Provide the [X, Y] coordinate of the cell's center where the given text is located.  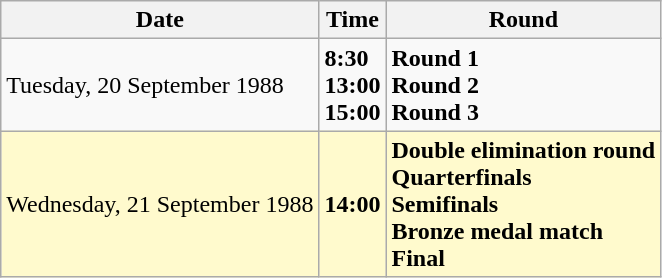
Round 1Round 2Round 3 [524, 85]
Wednesday, 21 September 1988 [160, 204]
Double elimination roundQuarterfinalsSemifinalsBronze medal matchFinal [524, 204]
14:00 [352, 204]
Round [524, 20]
Time [352, 20]
Tuesday, 20 September 1988 [160, 85]
Date [160, 20]
8:3013:0015:00 [352, 85]
